For the text-containing cell, return its midpoint in (x, y) coordinate format. 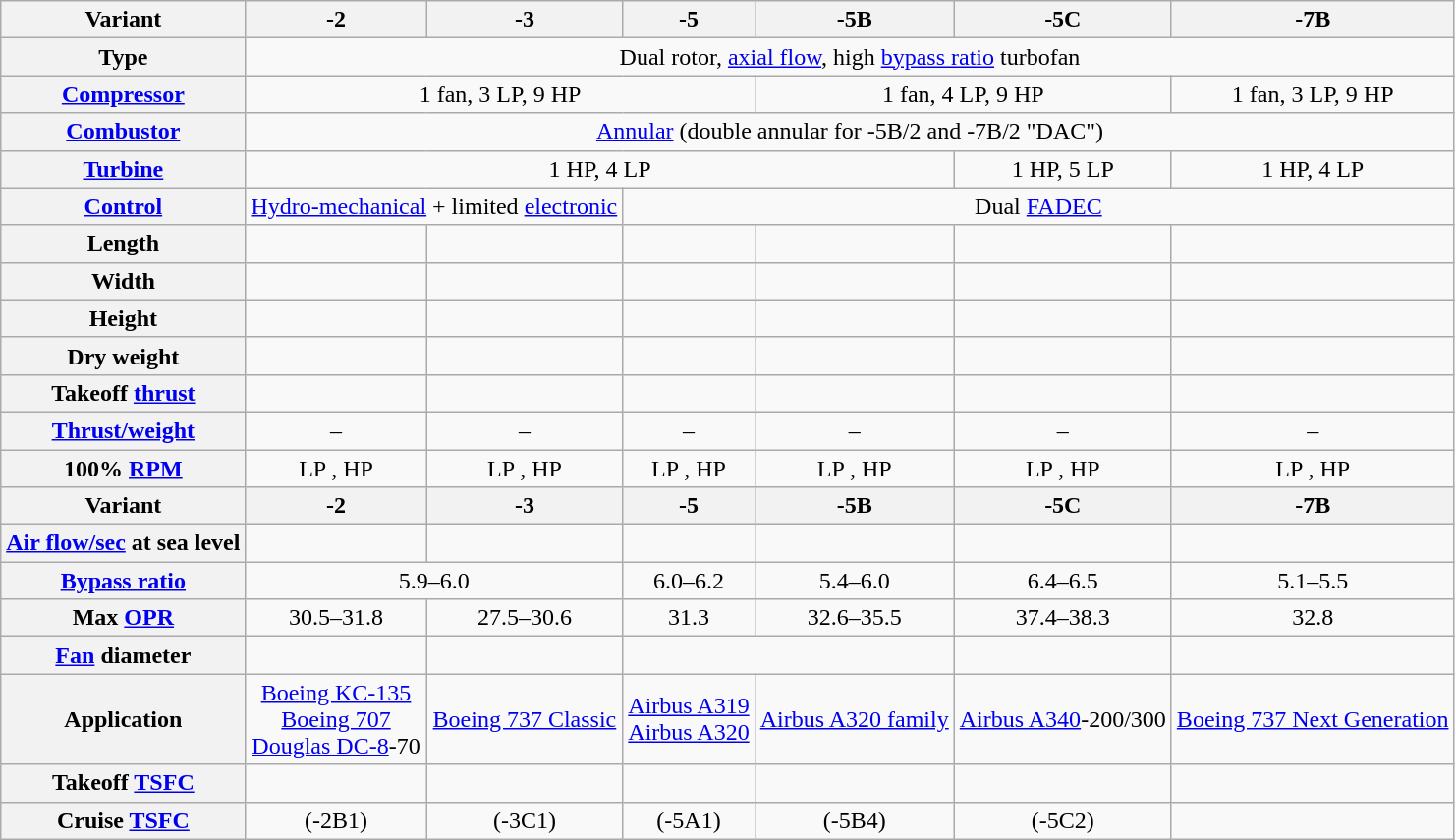
Cruise TSFC (124, 820)
37.4–38.3 (1063, 618)
27.5–30.6 (525, 618)
5.9–6.0 (434, 581)
(-5C2) (1063, 820)
Boeing 737 Next Generation (1313, 719)
5.1–5.5 (1313, 581)
Fan diameter (124, 655)
Airbus A319Airbus A320 (689, 719)
Dual FADEC (1038, 206)
31.3 (689, 618)
Application (124, 719)
Combustor (124, 132)
Hydro-mechanical + limited electronic (434, 206)
5.4–6.0 (855, 581)
Bypass ratio (124, 581)
Control (124, 206)
1 fan, 4 LP, 9 HP (963, 94)
Width (124, 281)
(-3C1) (525, 820)
100% RPM (124, 469)
Compressor (124, 94)
Airbus A340-200/300 (1063, 719)
Height (124, 318)
Air flow/sec at sea level (124, 543)
Dry weight (124, 356)
Max OPR (124, 618)
(-5A1) (689, 820)
Type (124, 57)
Airbus A320 family (855, 719)
6.4–6.5 (1063, 581)
Annular (double annular for -5B/2 and -7B/2 "DAC") (850, 132)
Length (124, 244)
(-2B1) (336, 820)
Takeoff thrust (124, 393)
Turbine (124, 169)
32.8 (1313, 618)
Boeing KC-135Boeing 707Douglas DC-8-70 (336, 719)
Thrust/weight (124, 430)
(-5B4) (855, 820)
Dual rotor, axial flow, high bypass ratio turbofan (850, 57)
Takeoff TSFC (124, 783)
6.0–6.2 (689, 581)
Boeing 737 Classic (525, 719)
30.5–31.8 (336, 618)
32.6–35.5 (855, 618)
1 HP, 5 LP (1063, 169)
